Return the [x, y] coordinate for the center point of the cell that contains the specified text.  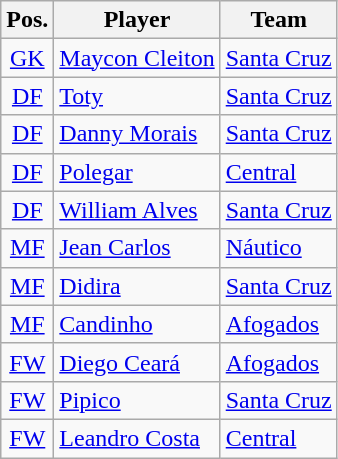
Polegar [137, 172]
Náutico [278, 248]
Maycon Cleiton [137, 58]
Player [137, 20]
Pos. [28, 20]
Team [278, 20]
Danny Morais [137, 134]
Toty [137, 96]
GK [28, 58]
Jean Carlos [137, 248]
Leandro Costa [137, 438]
Candinho [137, 324]
Diego Ceará [137, 362]
Didira [137, 286]
William Alves [137, 210]
Pipico [137, 400]
